Return the [x, y] coordinate for the center point of the cell that contains the specified text.  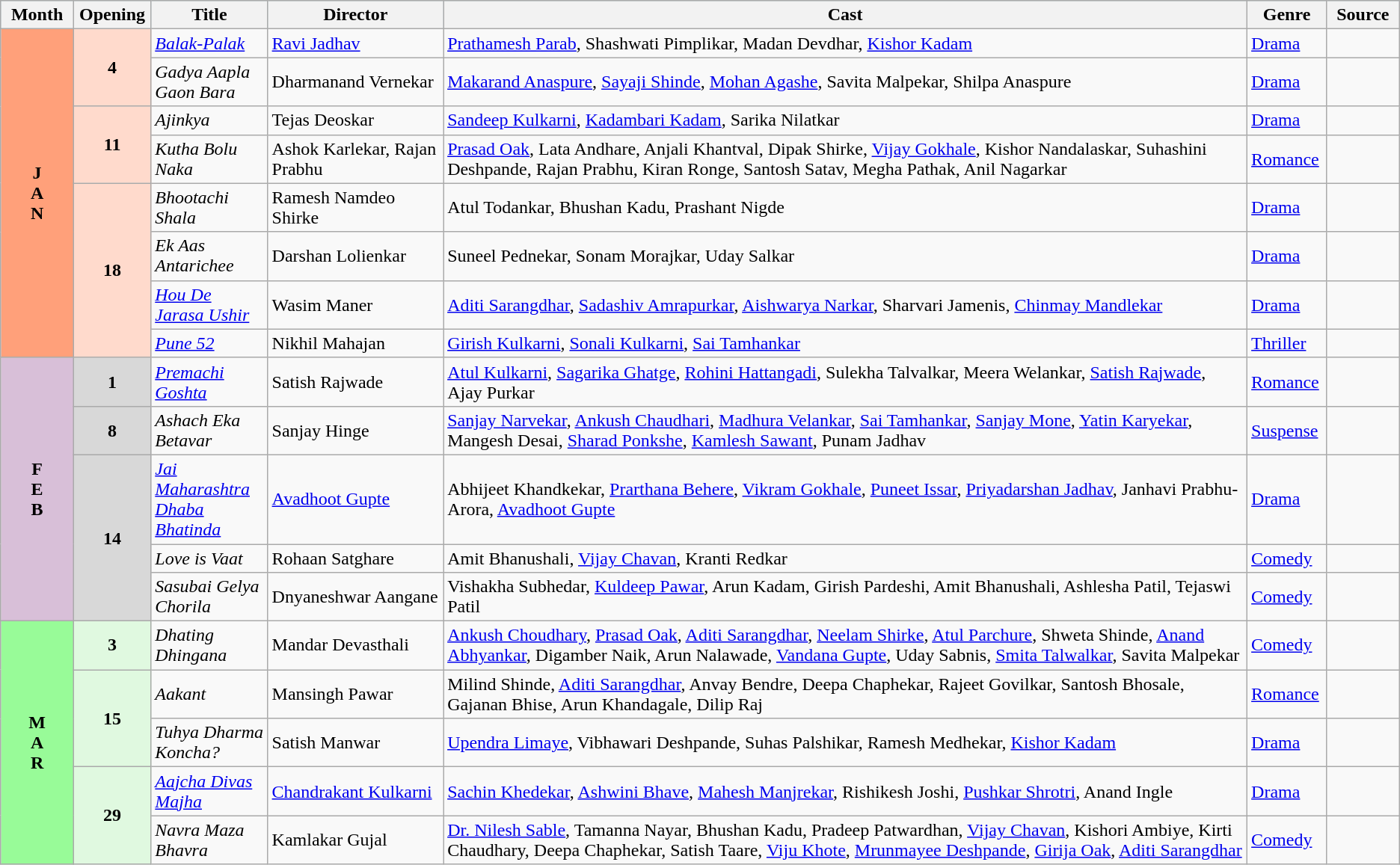
Ajinkya [209, 120]
Cast [845, 15]
3 [112, 646]
18 [112, 271]
Aakant [209, 694]
Atul Todankar, Bhushan Kadu, Prashant Nigde [845, 208]
Gadya Aapla Gaon Bara [209, 82]
Sasubai Gelya Chorila [209, 597]
Hou De Jarasa Ushir [209, 305]
4 [112, 67]
Month [37, 15]
Love is Vaat [209, 558]
Mandar Devasthali [356, 646]
11 [112, 145]
Director [356, 15]
Kamlakar Gujal [356, 840]
Upendra Limaye, Vibhawari Deshpande, Suhas Palshikar, Ramesh Medhekar, Kishor Kadam [845, 743]
Ashach Eka Betavar [209, 431]
Dnyaneshwar Aangane [356, 597]
Genre [1287, 15]
14 [112, 538]
Satish Manwar [356, 743]
Atul Kulkarni, Sagarika Ghatge, Rohini Hattangadi, Sulekha Talvalkar, Meera Welankar, Satish Rajwade, Ajay Purkar [845, 381]
29 [112, 816]
Dharmanand Vernekar [356, 82]
Suneel Pednekar, Sonam Morajkar, Uday Salkar [845, 256]
Sachin Khedekar, Ashwini Bhave, Mahesh Manjrekar, Rishikesh Joshi, Pushkar Shrotri, Anand Ingle [845, 791]
Tejas Deoskar [356, 120]
Suspense [1287, 431]
Avadhoot Gupte [356, 499]
Thriller [1287, 343]
Bhootachi Shala [209, 208]
Sandeep Kulkarni, Kadambari Kadam, Sarika Nilatkar [845, 120]
Mansingh Pawar [356, 694]
Prathamesh Parab, Shashwati Pimplikar, Madan Devdhar, Kishor Kadam [845, 43]
Pune 52 [209, 343]
Opening [112, 15]
Sanjay Hinge [356, 431]
Darshan Lolienkar [356, 256]
Premachi Goshta [209, 381]
Wasim Maner [356, 305]
Milind Shinde, Aditi Sarangdhar, Anvay Bendre, Deepa Chaphekar, Rajeet Govilkar, Santosh Bhosale, Gajanan Bhise, Arun Khandagale, Dilip Raj [845, 694]
Vishakha Subhedar, Kuldeep Pawar, Arun Kadam, Girish Pardeshi, Amit Bhanushali, Ashlesha Patil, Tejaswi Patil [845, 597]
Abhijeet Khandkekar, Prarthana Behere, Vikram Gokhale, Puneet Issar, Priyadarshan Jadhav, Janhavi Prabhu-Arora, Avadhoot Gupte [845, 499]
JAN [37, 194]
Kutha Bolu Naka [209, 158]
1 [112, 381]
Dhating Dhingana [209, 646]
Satish Rajwade [356, 381]
Balak-Palak [209, 43]
MAR [37, 743]
Makarand Anaspure, Sayaji Shinde, Mohan Agashe, Savita Malpekar, Shilpa Anaspure [845, 82]
Ashok Karlekar, Rajan Prabhu [356, 158]
Girish Kulkarni, Sonali Kulkarni, Sai Tamhankar [845, 343]
Title [209, 15]
Navra Maza Bhavra [209, 840]
15 [112, 718]
Tuhya Dharma Koncha? [209, 743]
Jai Maharashtra Dhaba Bhatinda [209, 499]
Nikhil Mahajan [356, 343]
Aditi Sarangdhar, Sadashiv Amrapurkar, Aishwarya Narkar, Sharvari Jamenis, Chinmay Mandlekar [845, 305]
Ek Aas Antarichee [209, 256]
Ramesh Namdeo Shirke [356, 208]
Chandrakant Kulkarni [356, 791]
Aajcha Divas Majha [209, 791]
8 [112, 431]
Source [1363, 15]
Ravi Jadhav [356, 43]
Rohaan Satghare [356, 558]
Amit Bhanushali, Vijay Chavan, Kranti Redkar [845, 558]
FEB [37, 489]
